Search for the cell housing the specified text and yield its [X, Y] center coordinate. 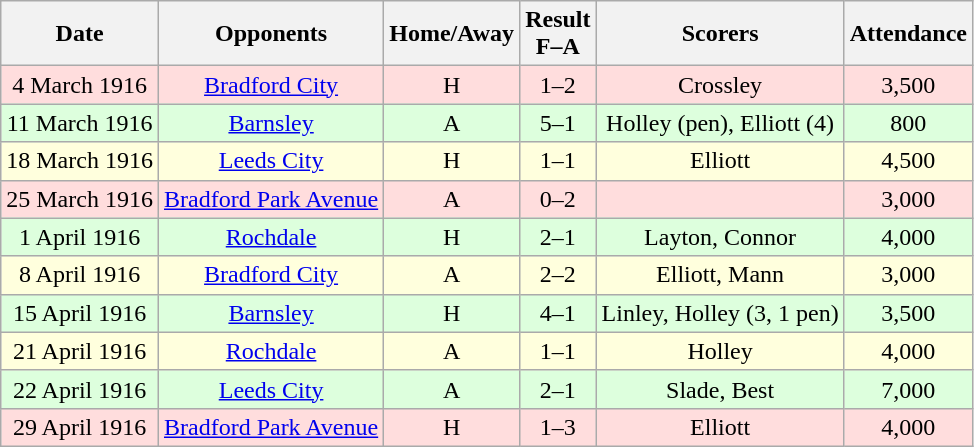
4 March 1916 [80, 85]
21 April 1916 [80, 351]
4,500 [908, 161]
Attendance [908, 34]
25 March 1916 [80, 199]
Date [80, 34]
8 April 1916 [80, 275]
18 March 1916 [80, 161]
5–1 [558, 123]
1 April 1916 [80, 237]
15 April 1916 [80, 313]
800 [908, 123]
29 April 1916 [80, 427]
2–2 [558, 275]
Layton, Connor [720, 237]
0–2 [558, 199]
1–2 [558, 85]
Scorers [720, 34]
Opponents [270, 34]
Slade, Best [720, 389]
7,000 [908, 389]
Crossley [720, 85]
11 March 1916 [80, 123]
Home/Away [452, 34]
Holley [720, 351]
Holley (pen), Elliott (4) [720, 123]
Linley, Holley (3, 1 pen) [720, 313]
4–1 [558, 313]
ResultF–A [558, 34]
Elliott, Mann [720, 275]
1–3 [558, 427]
22 April 1916 [80, 389]
